Locate the cell with the specified text and output its [x, y] center coordinate. 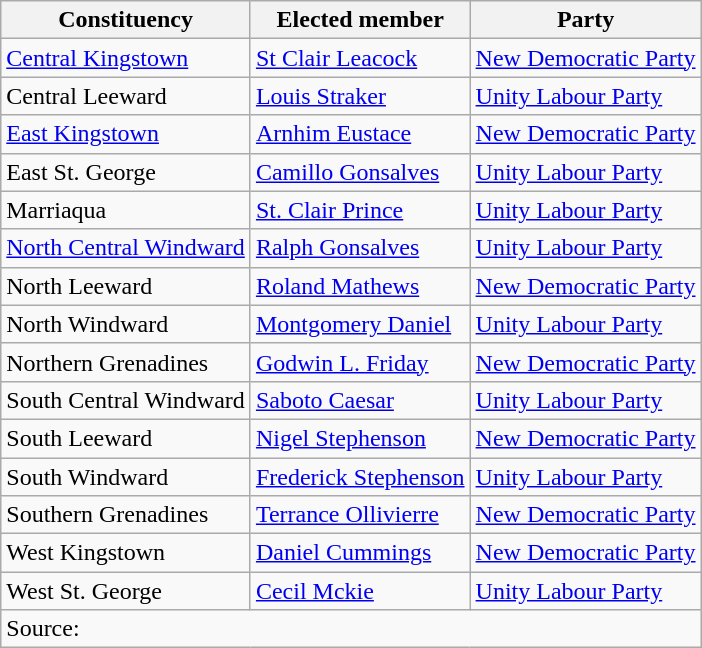
Cecil Mckie [360, 591]
Camillo Gonsalves [360, 172]
South Central Windward [126, 400]
Montgomery Daniel [360, 324]
St. Clair Prince [360, 210]
Louis Straker [360, 96]
Frederick Stephenson [360, 477]
Central Leeward [126, 96]
Saboto Caesar [360, 400]
East Kingstown [126, 134]
Godwin L. Friday [360, 362]
West St. George [126, 591]
St Clair Leacock [360, 58]
North Leeward [126, 286]
Constituency [126, 20]
South Leeward [126, 438]
Roland Mathews [360, 286]
Central Kingstown [126, 58]
Source: [351, 629]
South Windward [126, 477]
Party [586, 20]
North Central Windward [126, 248]
Northern Grenadines [126, 362]
Southern Grenadines [126, 515]
Marriaqua [126, 210]
Elected member [360, 20]
East St. George [126, 172]
Ralph Gonsalves [360, 248]
Daniel Cummings [360, 553]
Nigel Stephenson [360, 438]
Terrance Ollivierre [360, 515]
West Kingstown [126, 553]
North Windward [126, 324]
Arnhim Eustace [360, 134]
